Output the (x, y) coordinate of the center of the cell containing the given text.  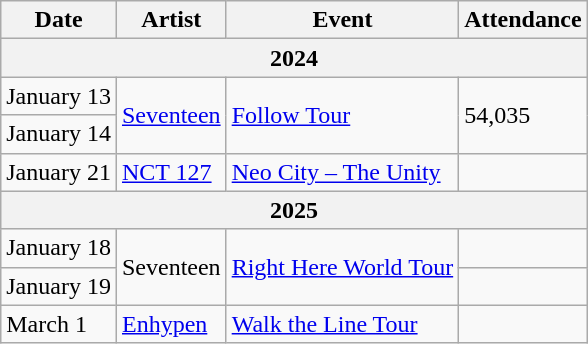
Walk the Line Tour (342, 324)
Right Here World Tour (342, 267)
2024 (294, 58)
Enhypen (171, 324)
Date (59, 20)
54,035 (523, 115)
March 1 (59, 324)
Attendance (523, 20)
January 14 (59, 134)
Artist (171, 20)
Follow Tour (342, 115)
Event (342, 20)
January 21 (59, 172)
January 19 (59, 286)
NCT 127 (171, 172)
2025 (294, 210)
January 18 (59, 248)
January 13 (59, 96)
Neo City – The Unity (342, 172)
